Scan for the cell matching the given text and deliver its (x, y) coordinate at center. 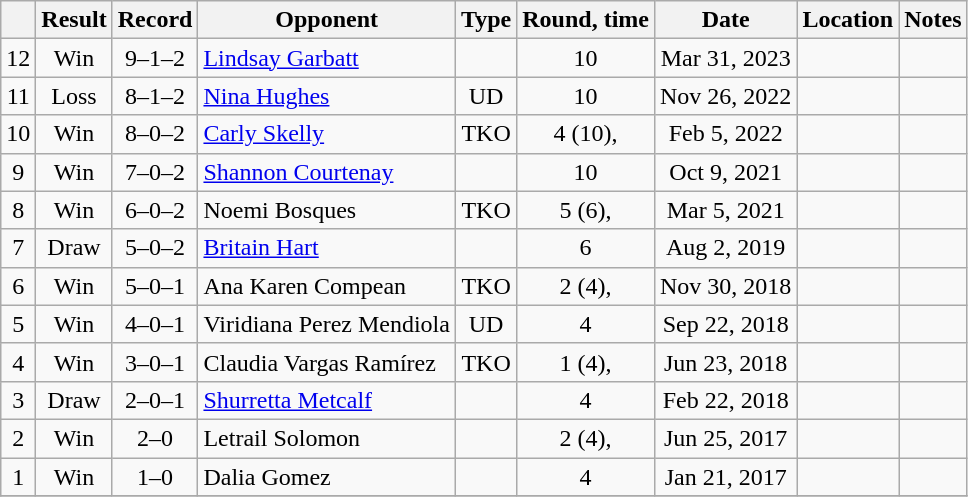
Shurretta Metcalf (327, 400)
9–1–2 (155, 58)
Result (74, 20)
Type (486, 20)
3 (18, 400)
Jan 21, 2017 (725, 477)
2–0 (155, 438)
Noemi Bosques (327, 210)
5–0–1 (155, 286)
5 (6), (586, 210)
Aug 2, 2019 (725, 248)
11 (18, 96)
1–0 (155, 477)
Loss (74, 96)
7 (18, 248)
Ana Karen Compean (327, 286)
Claudia Vargas Ramírez (327, 362)
Dalia Gomez (327, 477)
8–1–2 (155, 96)
Date (725, 20)
Oct 9, 2021 (725, 172)
Round, time (586, 20)
5–0–2 (155, 248)
Carly Skelly (327, 134)
8–0–2 (155, 134)
Jun 25, 2017 (725, 438)
2 (18, 438)
9 (18, 172)
4–0–1 (155, 324)
2–0–1 (155, 400)
1 (18, 477)
1 (4), (586, 362)
5 (18, 324)
Shannon Courtenay (327, 172)
Nov 30, 2018 (725, 286)
Opponent (327, 20)
Location (848, 20)
4 (10), (586, 134)
Feb 5, 2022 (725, 134)
Lindsay Garbatt (327, 58)
3–0–1 (155, 362)
12 (18, 58)
Nina Hughes (327, 96)
Britain Hart (327, 248)
6–0–2 (155, 210)
Sep 22, 2018 (725, 324)
Notes (933, 20)
7–0–2 (155, 172)
8 (18, 210)
Letrail Solomon (327, 438)
Nov 26, 2022 (725, 96)
Mar 31, 2023 (725, 58)
Viridiana Perez Mendiola (327, 324)
Feb 22, 2018 (725, 400)
Jun 23, 2018 (725, 362)
Record (155, 20)
Mar 5, 2021 (725, 210)
